Locate the cell with the specified text and output its (x, y) center coordinate. 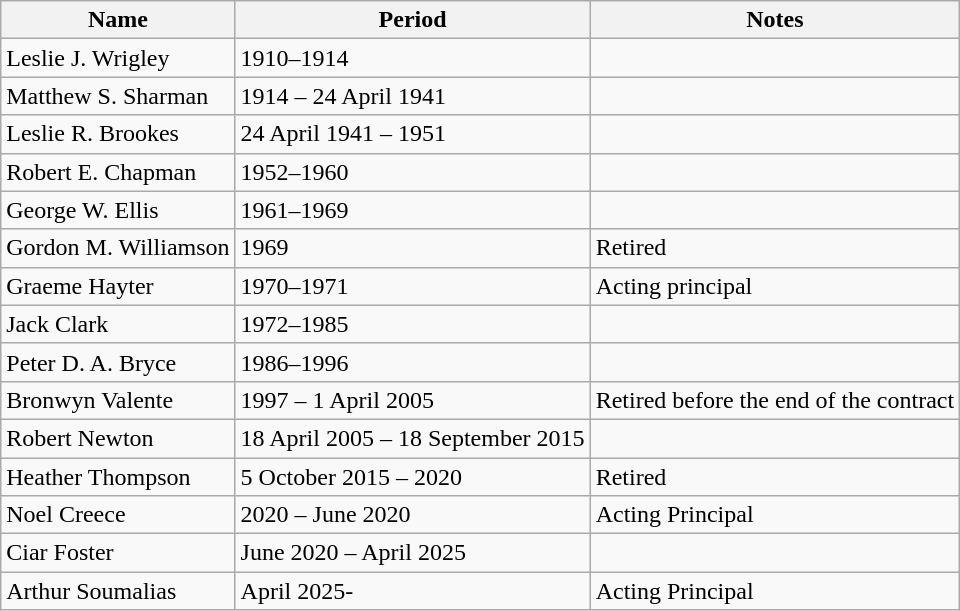
24 April 1941 – 1951 (412, 134)
Period (412, 20)
Robert E. Chapman (118, 172)
Bronwyn Valente (118, 400)
George W. Ellis (118, 210)
April 2025- (412, 591)
Jack Clark (118, 324)
Leslie J. Wrigley (118, 58)
Notes (775, 20)
Heather Thompson (118, 477)
1910–1914 (412, 58)
Name (118, 20)
1970–1971 (412, 286)
2020 – June 2020 (412, 515)
June 2020 – April 2025 (412, 553)
1952–1960 (412, 172)
Retired before the end of the contract (775, 400)
1997 – 1 April 2005 (412, 400)
1969 (412, 248)
Ciar Foster (118, 553)
1986–1996 (412, 362)
1961–1969 (412, 210)
5 October 2015 – 2020 (412, 477)
Graeme Hayter (118, 286)
Leslie R. Brookes (118, 134)
Peter D. A. Bryce (118, 362)
Noel Creece (118, 515)
Acting principal (775, 286)
18 April 2005 – 18 September 2015 (412, 438)
Matthew S. Sharman (118, 96)
Gordon M. Williamson (118, 248)
Robert Newton (118, 438)
1972–1985 (412, 324)
Arthur Soumalias (118, 591)
1914 – 24 April 1941 (412, 96)
